Capture the cell that displays the provided text and extract its (x, y) central coordinate. 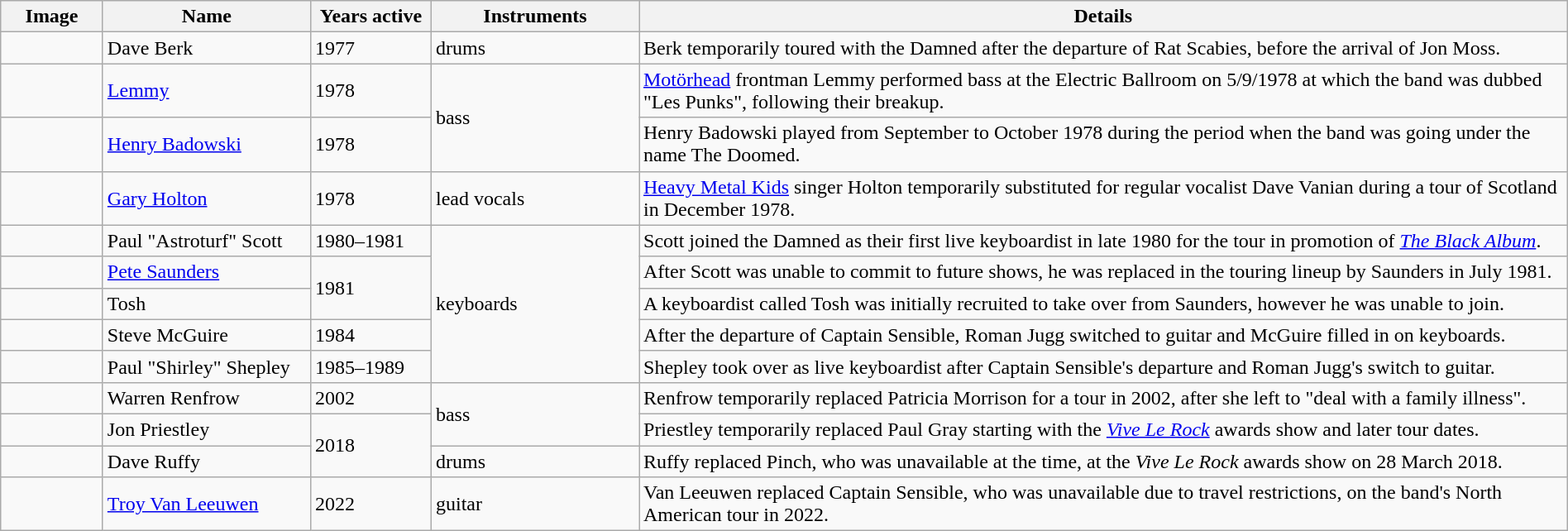
1981 (370, 288)
Image (52, 17)
Ruffy replaced Pinch, who was unavailable at the time, at the Vive Le Rock awards show on 28 March 2018. (1103, 461)
lead vocals (534, 199)
Lemmy (207, 91)
Heavy Metal Kids singer Holton temporarily substituted for regular vocalist Dave Vanian during a tour of Scotland in December 1978. (1103, 199)
After Scott was unable to commit to future shows, he was replaced in the touring lineup by Saunders in July 1981. (1103, 272)
Details (1103, 17)
Motörhead frontman Lemmy performed bass at the Electric Ballroom on 5/9/1978 at which the band was dubbed "Les Punks", following their breakup. (1103, 91)
Van Leeuwen replaced Captain Sensible, who was unavailable due to travel restrictions, on the band's North American tour in 2022. (1103, 505)
guitar (534, 505)
Years active (370, 17)
Troy Van Leeuwen (207, 505)
Instruments (534, 17)
Tosh (207, 304)
Berk temporarily toured with the Damned after the departure of Rat Scabies, before the arrival of Jon Moss. (1103, 48)
Warren Renfrow (207, 398)
Steve McGuire (207, 335)
Jon Priestley (207, 429)
1977 (370, 48)
Renfrow temporarily replaced Patricia Morrison for a tour in 2002, after she left to "deal with a family illness". (1103, 398)
Priestley temporarily replaced Paul Gray starting with the Vive Le Rock awards show and later tour dates. (1103, 429)
Dave Ruffy (207, 461)
A keyboardist called Tosh was initially recruited to take over from Saunders, however he was unable to join. (1103, 304)
keyboards (534, 304)
2018 (370, 445)
Dave Berk (207, 48)
Henry Badowski (207, 144)
1980–1981 (370, 241)
1984 (370, 335)
After the departure of Captain Sensible, Roman Jugg switched to guitar and McGuire filled in on keyboards. (1103, 335)
2022 (370, 505)
Gary Holton (207, 199)
Pete Saunders (207, 272)
Shepley took over as live keyboardist after Captain Sensible's departure and Roman Jugg's switch to guitar. (1103, 366)
1985–1989 (370, 366)
Scott joined the Damned as their first live keyboardist in late 1980 for the tour in promotion of The Black Album. (1103, 241)
2002 (370, 398)
Paul "Shirley" Shepley (207, 366)
Name (207, 17)
Henry Badowski played from September to October 1978 during the period when the band was going under the name The Doomed. (1103, 144)
Paul "Astroturf" Scott (207, 241)
